Scan for the cell matching the given text and deliver its [X, Y] coordinate at center. 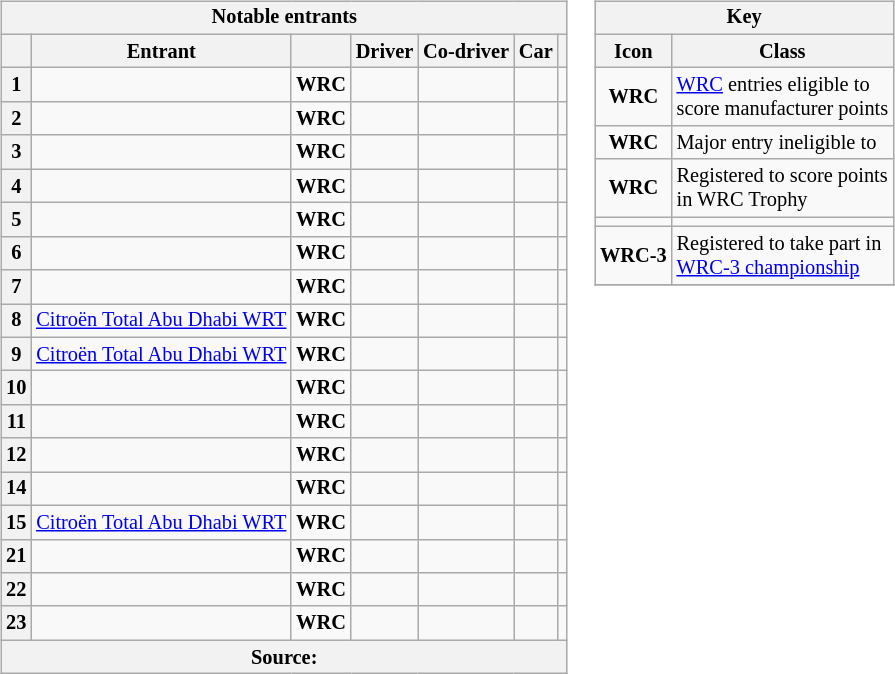
Entrant [161, 51]
5 [16, 220]
WRC-3 [633, 256]
Icon [633, 51]
8 [16, 321]
WRC entries eligible toscore manufacturer points [782, 97]
11 [16, 422]
Class [782, 51]
2 [16, 119]
14 [16, 489]
3 [16, 152]
9 [16, 354]
15 [16, 522]
23 [16, 623]
Driver [384, 51]
Key [744, 18]
Co-driver [466, 51]
Registered to score points in WRC Trophy [782, 188]
22 [16, 590]
12 [16, 455]
7 [16, 287]
10 [16, 388]
4 [16, 186]
Source: [284, 657]
Car [536, 51]
21 [16, 556]
Major entry ineligible to [782, 143]
1 [16, 85]
Notable entrants [284, 18]
6 [16, 253]
Registered to take part inWRC-3 championship [782, 256]
